Provide the (X, Y) coordinate of the cell's center where the given text is located.  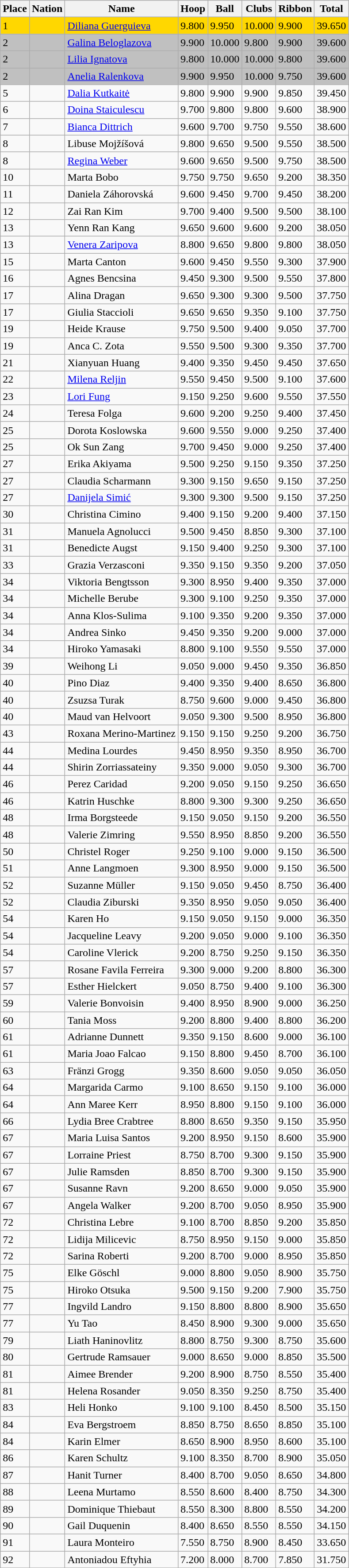
Laura Monteiro (122, 1542)
6 (15, 110)
Doina Staiculescu (122, 110)
Hoop (193, 9)
92 (15, 1559)
Karen Schultz (122, 1458)
Milena Reljin (122, 379)
37.050 (332, 565)
Name (122, 9)
Andrea Sinko (122, 632)
Agnes Bencsina (122, 279)
Lydia Bree Crabtree (122, 1121)
37.600 (332, 379)
39.450 (332, 93)
35.050 (332, 1458)
Gertrude Ramsauer (122, 1357)
36.250 (332, 1003)
38.600 (332, 127)
34.200 (332, 1509)
Heide Krause (122, 329)
Shirin Zorriassateiny (122, 767)
Grazia Verzasconi (122, 565)
22 (15, 379)
37.450 (332, 413)
Clubs (259, 9)
Liath Haninovlitz (122, 1340)
8.500 (295, 1408)
Helena Rosander (122, 1391)
Maria Joao Falcao (122, 1054)
Aimee Brender (122, 1374)
89 (15, 1509)
Bianca Dittrich (122, 127)
35.600 (332, 1340)
Anna Klos-Sulima (122, 616)
Jacqueline Leavy (122, 936)
Katrin Huschke (122, 801)
Total (332, 9)
36.200 (332, 1020)
60 (15, 1020)
Yenn Ran Kang (122, 228)
36.050 (332, 1071)
Viktoria Bengtsson (122, 582)
83 (15, 1408)
37.800 (332, 279)
8.000 (225, 1559)
Fränzi Grogg (122, 1071)
37.650 (332, 363)
Tania Moss (122, 1020)
Gail Duquenin (122, 1525)
Lilia Ignatova (122, 59)
38.100 (332, 211)
35.950 (332, 1121)
Eva Bergstroem (122, 1425)
Venera Zaripova (122, 245)
7.850 (295, 1559)
Marta Canton (122, 262)
Weihong Li (122, 666)
Ann Maree Kerr (122, 1104)
Ok Sun Zang (122, 447)
Valerie Bonvoisin (122, 1003)
Claudia Ziburski (122, 902)
Libuse Mojžíšová (122, 143)
Adrianne Dunnett (122, 1037)
Suzanne Müller (122, 885)
37.550 (332, 396)
38.900 (332, 110)
Erika Akiyama (122, 464)
Marta Bobo (122, 177)
Zai Ran Kim (122, 211)
Regina Weber (122, 160)
Christel Roger (122, 852)
9.850 (295, 93)
7.200 (193, 1559)
Karin Elmer (122, 1441)
35.150 (332, 1408)
Lidija Milicevic (122, 1239)
Perez Caridad (122, 784)
Rosane Favila Ferreira (122, 969)
43 (15, 733)
37.900 (332, 262)
Daniela Záhorovská (122, 194)
Margarida Carmo (122, 1088)
Anelia Ralenkova (122, 76)
Lori Fung (122, 396)
35.500 (332, 1357)
16 (15, 279)
38.350 (332, 177)
39 (15, 666)
38.200 (332, 194)
87 (15, 1475)
63 (15, 1071)
Sarina Roberti (122, 1256)
Dalia Kutkaitė (122, 93)
7.900 (295, 1290)
34.800 (332, 1475)
86 (15, 1458)
Dorota Koslowska (122, 430)
33.650 (332, 1542)
34.150 (332, 1525)
15 (15, 262)
Danijela Simić (122, 498)
Anca C. Zota (122, 346)
23 (15, 396)
Karen Ho (122, 919)
36.850 (332, 666)
59 (15, 1003)
Ribbon (295, 9)
Galina Beloglazova (122, 43)
Heli Honko (122, 1408)
Caroline Vlerick (122, 952)
Claudia Scharmann (122, 480)
66 (15, 1121)
Place (15, 9)
Julie Ramsden (122, 1172)
Irma Borgsteede (122, 818)
36.750 (332, 733)
Giulia Staccioli (122, 312)
Lorraine Priest (122, 1155)
Leena Murtamo (122, 1492)
Roxana Merino-Martinez (122, 733)
Yu Tao (122, 1324)
Valerie Zimring (122, 835)
79 (15, 1340)
31.750 (332, 1559)
12 (15, 211)
91 (15, 1542)
Pino Diaz (122, 683)
7 (15, 127)
39.650 (332, 26)
Nation (47, 9)
Diliana Guerguieva (122, 26)
Susanne Ravn (122, 1189)
Esther Hielckert (122, 986)
90 (15, 1525)
21 (15, 363)
Alina Dragan (122, 295)
Teresa Folga (122, 413)
Maria Luisa Santos (122, 1138)
Zsuzsa Turak (122, 700)
Maud van Helvoort (122, 716)
7.550 (193, 1542)
Hiroko Otsuka (122, 1290)
Ball (225, 9)
11 (15, 194)
Michelle Berube (122, 599)
Hanit Turner (122, 1475)
Benedicte Augst (122, 548)
Elke Göschl (122, 1273)
8.300 (225, 1509)
24 (15, 413)
51 (15, 868)
10 (15, 177)
Christina Lebre (122, 1222)
Antoniadou Eftyhia (122, 1559)
34.300 (332, 1492)
Christina Cimino (122, 515)
Dominique Thiebaut (122, 1509)
50 (15, 852)
80 (15, 1357)
Angela Walker (122, 1205)
33 (15, 565)
5 (15, 93)
Ingvild Landro (122, 1307)
Xianyuan Huang (122, 363)
Hiroko Yamasaki (122, 649)
37.150 (332, 515)
Medina Lourdes (122, 751)
30 (15, 515)
Manuela Agnolucci (122, 531)
88 (15, 1492)
1 (15, 26)
Anne Langmoen (122, 868)
